Find where the given text appears and provide that cell's center as [x, y] coordinate. 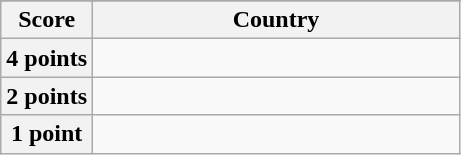
1 point [47, 134]
2 points [47, 96]
Country [276, 20]
Score [47, 20]
4 points [47, 58]
